Output the [X, Y] coordinate of the center of the cell containing the given text.  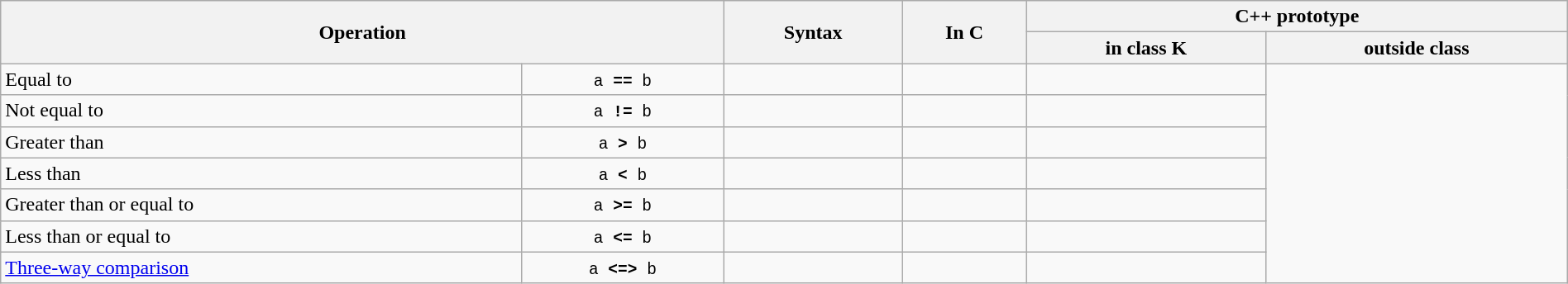
Three-way comparison [261, 267]
Syntax [812, 32]
In C [964, 32]
a < b [622, 173]
Less than [261, 173]
a > b [622, 142]
a != b [622, 111]
a <=> b [622, 267]
Equal to [261, 79]
Not equal to [261, 111]
in class K [1146, 48]
a <= b [622, 236]
outside class [1416, 48]
a >= b [622, 205]
C++ prototype [1297, 17]
Less than or equal to [261, 236]
Greater than [261, 142]
Greater than or equal to [261, 205]
Operation [362, 32]
a == b [622, 79]
